Locate the cell with the specified text and output its (X, Y) center coordinate. 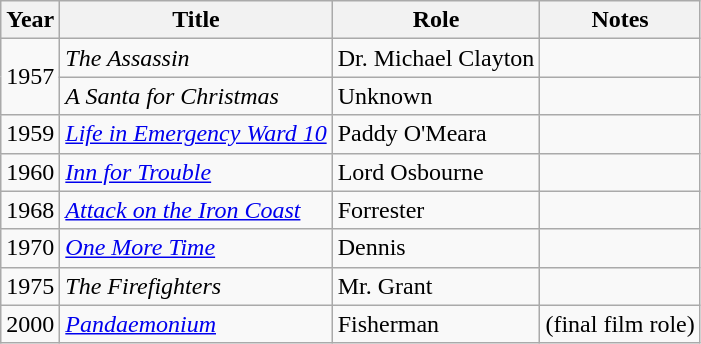
1959 (30, 134)
Inn for Trouble (196, 172)
One More Time (196, 248)
The Firefighters (196, 286)
The Assassin (196, 58)
(final film role) (620, 324)
Mr. Grant (436, 286)
Paddy O'Meara (436, 134)
Role (436, 20)
Year (30, 20)
Unknown (436, 96)
1975 (30, 286)
1970 (30, 248)
Forrester (436, 210)
2000 (30, 324)
Dennis (436, 248)
Attack on the Iron Coast (196, 210)
Lord Osbourne (436, 172)
Life in Emergency Ward 10 (196, 134)
1957 (30, 77)
Pandaemonium (196, 324)
Notes (620, 20)
Fisherman (436, 324)
Title (196, 20)
1968 (30, 210)
A Santa for Christmas (196, 96)
Dr. Michael Clayton (436, 58)
1960 (30, 172)
